Return the (X, Y) coordinate for the center point of the cell that contains the specified text.  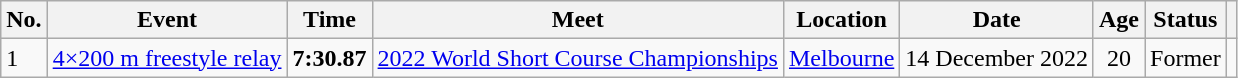
Meet (578, 20)
Former (1186, 58)
4×200 m freestyle relay (167, 58)
20 (1118, 58)
2022 World Short Course Championships (578, 58)
Event (167, 20)
Date (997, 20)
Age (1118, 20)
Time (330, 20)
Location (841, 20)
7:30.87 (330, 58)
Melbourne (841, 58)
14 December 2022 (997, 58)
No. (24, 20)
1 (24, 58)
Status (1186, 20)
